Determine the (x, y) coordinate at the center of the cell enclosing the given text.  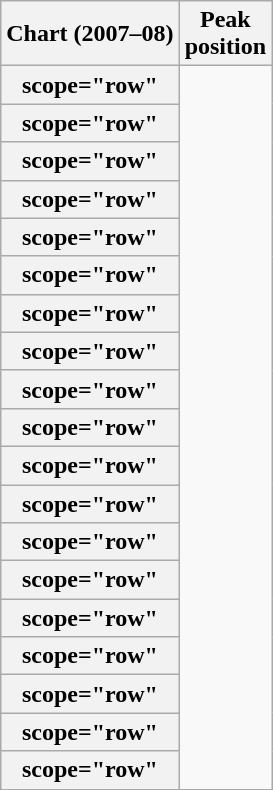
Peakposition (225, 34)
Chart (2007–08) (90, 34)
